Determine the [x, y] coordinate at the center of the cell enclosing the given text.  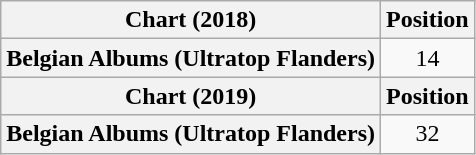
Chart (2019) [191, 96]
32 [428, 134]
Chart (2018) [191, 20]
14 [428, 58]
